Scan for the cell matching the given text and deliver its (X, Y) coordinate at center. 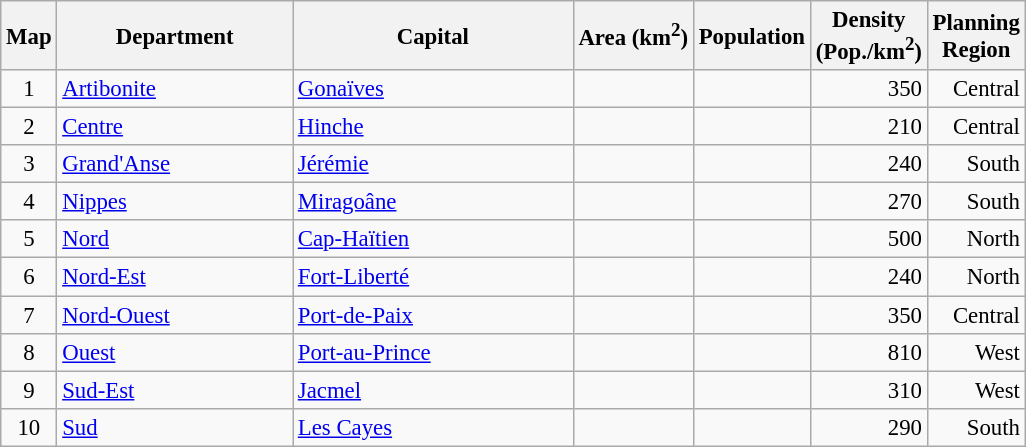
290 (868, 427)
Ouest (175, 352)
4 (29, 202)
Nord-Est (175, 277)
PlanningRegion (976, 36)
8 (29, 352)
Jacmel (432, 390)
Population (752, 36)
Artibonite (175, 89)
310 (868, 390)
3 (29, 164)
Gonaïves (432, 89)
9 (29, 390)
Density(Pop./km2) (868, 36)
Nord-Ouest (175, 315)
810 (868, 352)
6 (29, 277)
1 (29, 89)
500 (868, 239)
Jérémie (432, 164)
Nord (175, 239)
Miragoâne (432, 202)
Port-au-Prince (432, 352)
Area (km2) (633, 36)
Fort-Liberté (432, 277)
Capital (432, 36)
Les Cayes (432, 427)
7 (29, 315)
10 (29, 427)
Sud-Est (175, 390)
Hinche (432, 127)
Department (175, 36)
Nippes (175, 202)
Grand'Anse (175, 164)
210 (868, 127)
Cap-Haïtien (432, 239)
2 (29, 127)
Map (29, 36)
270 (868, 202)
Sud (175, 427)
5 (29, 239)
Centre (175, 127)
Port-de-Paix (432, 315)
